Locate the cell with the specified text and output its [x, y] center coordinate. 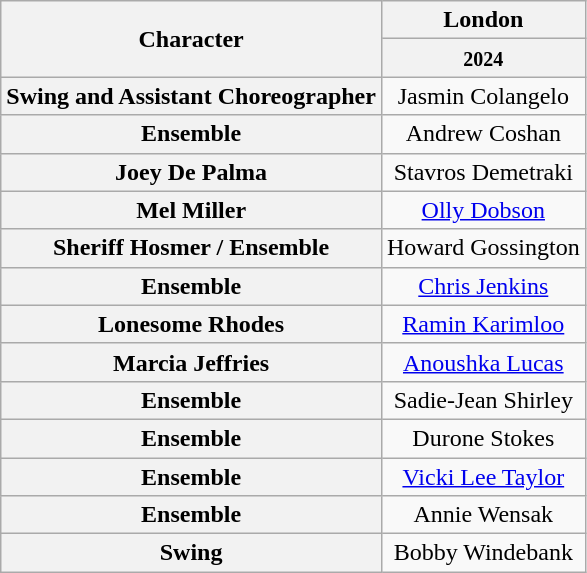
Sheriff Hosmer / Ensemble [192, 248]
Howard Gossington [483, 248]
Annie Wensak [483, 515]
Bobby Windebank [483, 553]
Anoushka Lucas [483, 362]
Joey De Palma [192, 172]
2024 [483, 58]
Durone Stokes [483, 438]
Swing and Assistant Choreographer [192, 96]
Jasmin Colangelo [483, 96]
Swing [192, 553]
Sadie-Jean Shirley [483, 400]
Vicki Lee Taylor [483, 477]
Mel Miller [192, 210]
Lonesome Rhodes [192, 324]
Ramin Karimloo [483, 324]
Stavros Demetraki [483, 172]
Character [192, 39]
Marcia Jeffries [192, 362]
Chris Jenkins [483, 286]
Andrew Coshan [483, 134]
London [483, 20]
Olly Dobson [483, 210]
